Output the [X, Y] coordinate of the center of the cell containing the given text.  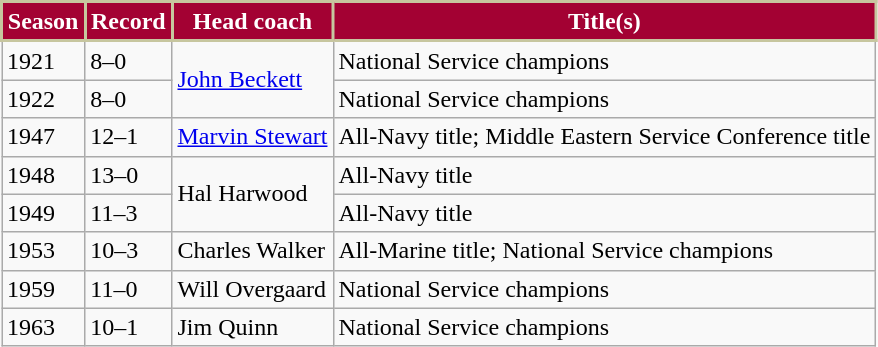
Hal Harwood [252, 194]
1953 [44, 251]
John Beckett [252, 80]
Charles Walker [252, 251]
Will Overgaard [252, 289]
1949 [44, 213]
12–1 [128, 137]
11–0 [128, 289]
Record [128, 22]
11–3 [128, 213]
10–3 [128, 251]
1963 [44, 327]
1921 [44, 60]
13–0 [128, 175]
All-Navy title; Middle Eastern Service Conference title [604, 137]
1947 [44, 137]
10–1 [128, 327]
Season [44, 22]
Jim Quinn [252, 327]
Head coach [252, 22]
Marvin Stewart [252, 137]
All-Marine title; National Service champions [604, 251]
Title(s) [604, 22]
1948 [44, 175]
1959 [44, 289]
1922 [44, 99]
